Provide the (X, Y) coordinate of the cell's center where the given text is located.  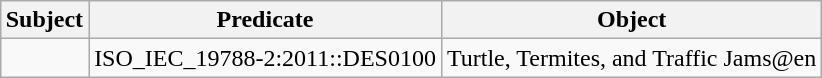
Subject (44, 20)
Turtle, Termites, and Traffic Jams@en (631, 58)
Object (631, 20)
Predicate (266, 20)
ISO_IEC_19788-2:2011::DES0100 (266, 58)
